Return the [X, Y] coordinate for the center point of the cell that contains the specified text.  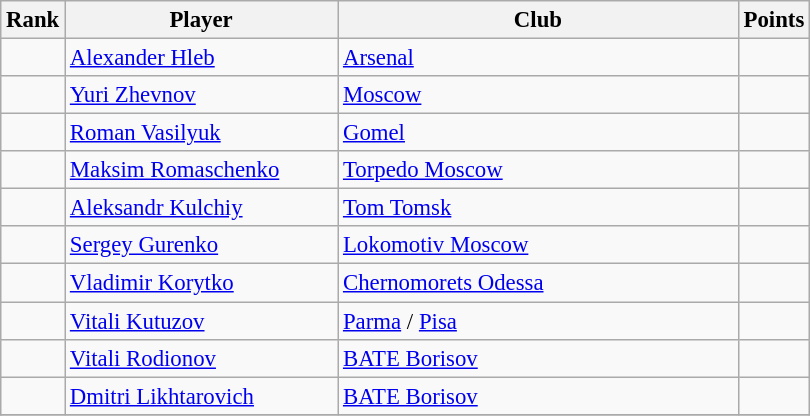
Alexander Hleb [202, 58]
Parma / Pisa [538, 321]
Torpedo Moscow [538, 170]
Club [538, 20]
Arsenal [538, 58]
Tom Tomsk [538, 208]
Chernomorets Odessa [538, 283]
Yuri Zhevnov [202, 95]
Maksim Romaschenko [202, 170]
Player [202, 20]
Moscow [538, 95]
Rank [33, 20]
Lokomotiv Moscow [538, 245]
Sergey Gurenko [202, 245]
Vitali Kutuzov [202, 321]
Vitali Rodionov [202, 358]
Dmitri Likhtarovich [202, 396]
Roman Vasilyuk [202, 133]
Vladimir Korytko [202, 283]
Gomel [538, 133]
Aleksandr Kulchiy [202, 208]
Points [774, 20]
